Find where the given text appears and provide that cell's center as (X, Y) coordinate. 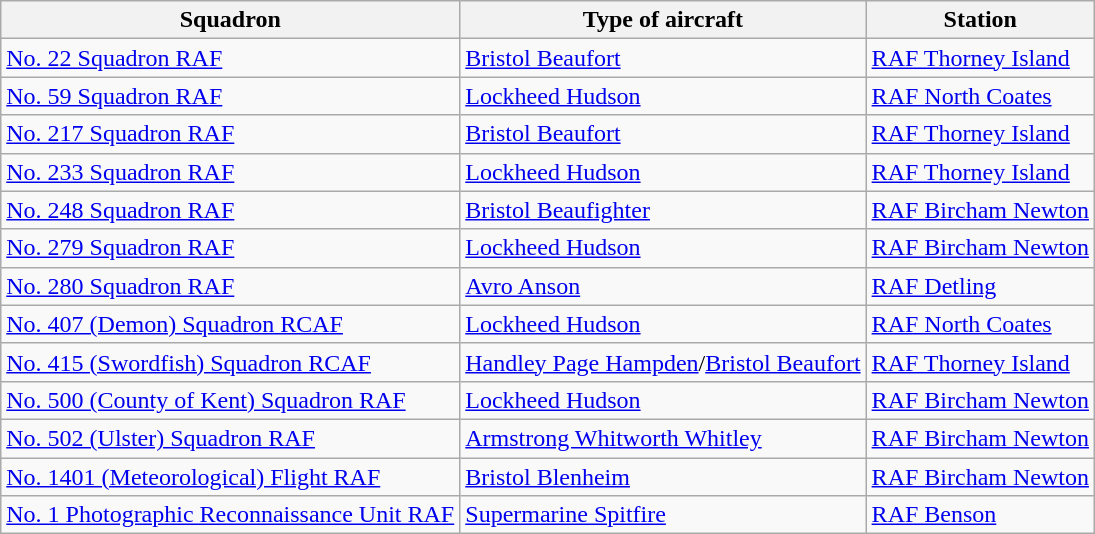
Bristol Blenheim (663, 477)
No. 502 (Ulster) Squadron RAF (230, 438)
Supermarine Spitfire (663, 515)
No. 59 Squadron RAF (230, 96)
Avro Anson (663, 286)
No. 407 (Demon) Squadron RCAF (230, 324)
Armstrong Whitworth Whitley (663, 438)
Squadron (230, 20)
No. 248 Squadron RAF (230, 210)
RAF Benson (980, 515)
No. 1 Photographic Reconnaissance Unit RAF (230, 515)
No. 233 Squadron RAF (230, 172)
RAF Detling (980, 286)
No. 415 (Swordfish) Squadron RCAF (230, 362)
No. 1401 (Meteorological) Flight RAF (230, 477)
No. 280 Squadron RAF (230, 286)
No. 217 Squadron RAF (230, 134)
No. 500 (County of Kent) Squadron RAF (230, 400)
Bristol Beaufighter (663, 210)
No. 22 Squadron RAF (230, 58)
Type of aircraft (663, 20)
Handley Page Hampden/Bristol Beaufort (663, 362)
No. 279 Squadron RAF (230, 248)
Station (980, 20)
